For the text-containing cell, return its midpoint in (x, y) coordinate format. 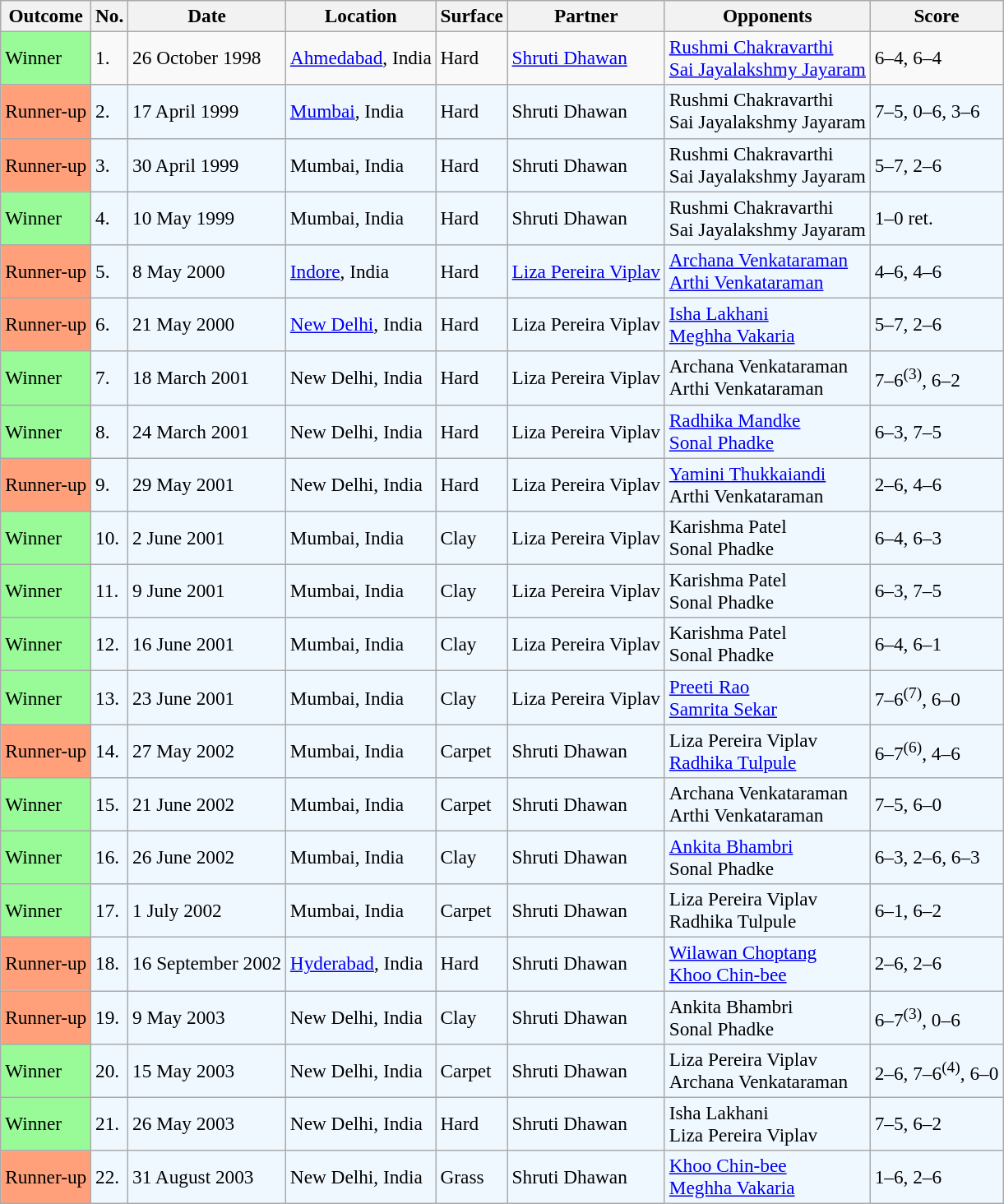
17. (110, 911)
Radhika Mandke Sonal Phadke (767, 431)
Grass (472, 1176)
Isha Lakhani Liza Pereira Viplav (767, 1123)
5. (110, 271)
18 March 2001 (207, 378)
6–4, 6–4 (936, 58)
13. (110, 697)
11. (110, 590)
Yamini Thukkaiandi Arthi Venkataraman (767, 484)
16 September 2002 (207, 964)
1–0 ret. (936, 217)
6. (110, 324)
Location (360, 16)
Outcome (46, 16)
10. (110, 538)
2–6, 2–6 (936, 964)
27 May 2002 (207, 750)
18. (110, 964)
14. (110, 750)
7–5, 6–2 (936, 1123)
29 May 2001 (207, 484)
1. (110, 58)
12. (110, 645)
Score (936, 16)
26 May 2003 (207, 1123)
26 June 2002 (207, 857)
3. (110, 164)
Opponents (767, 16)
21. (110, 1123)
6–4, 6–1 (936, 645)
23 June 2001 (207, 697)
Khoo Chin-bee Meghha Vakaria (767, 1176)
Indore, India (360, 271)
21 June 2002 (207, 804)
22. (110, 1176)
15. (110, 804)
7–5, 0–6, 3–6 (936, 112)
19. (110, 1016)
6–4, 6–3 (936, 538)
21 May 2000 (207, 324)
4. (110, 217)
6–1, 6–2 (936, 911)
Partner (585, 16)
Liza Pereira Viplav Archana Venkataraman (767, 1071)
2 June 2001 (207, 538)
6–3, 2–6, 6–3 (936, 857)
Date (207, 16)
2–6, 4–6 (936, 484)
9. (110, 484)
Preeti Rao Samrita Sekar (767, 697)
17 April 1999 (207, 112)
Ahmedabad, India (360, 58)
15 May 2003 (207, 1071)
1 July 2002 (207, 911)
7–5, 6–0 (936, 804)
Hyderabad, India (360, 964)
26 October 1998 (207, 58)
30 April 1999 (207, 164)
16 June 2001 (207, 645)
Surface (472, 16)
8. (110, 431)
24 March 2001 (207, 431)
7–6(7), 6–0 (936, 697)
16. (110, 857)
No. (110, 16)
20. (110, 1071)
6–7(6), 4–6 (936, 750)
2–6, 7–6(4), 6–0 (936, 1071)
9 May 2003 (207, 1016)
7–6(3), 6–2 (936, 378)
2. (110, 112)
9 June 2001 (207, 590)
10 May 1999 (207, 217)
8 May 2000 (207, 271)
31 August 2003 (207, 1176)
4–6, 4–6 (936, 271)
1–6, 2–6 (936, 1176)
6–7(3), 0–6 (936, 1016)
Wilawan Choptang Khoo Chin-bee (767, 964)
Isha Lakhani Meghha Vakaria (767, 324)
7. (110, 378)
